Capture the cell that displays the provided text and extract its (X, Y) central coordinate. 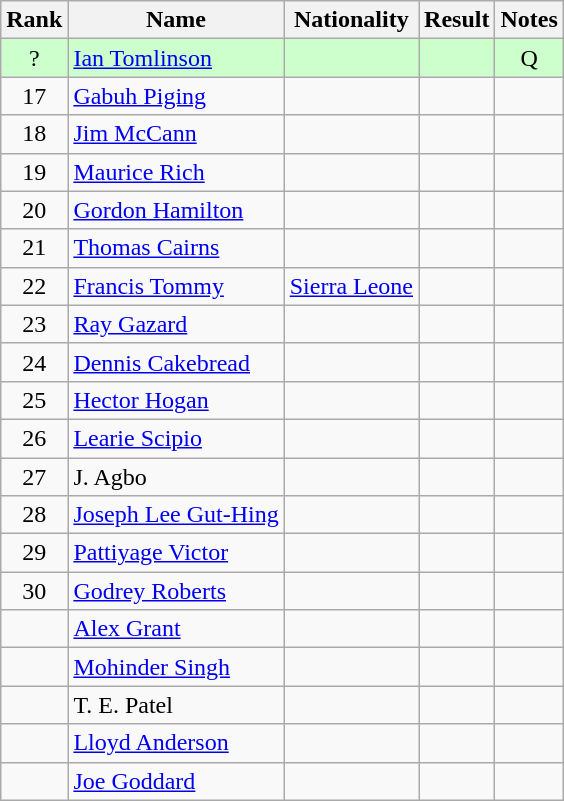
Learie Scipio (176, 438)
Joe Goddard (176, 781)
T. E. Patel (176, 705)
17 (34, 96)
Thomas Cairns (176, 248)
? (34, 58)
26 (34, 438)
24 (34, 362)
Notes (529, 20)
Mohinder Singh (176, 667)
Lloyd Anderson (176, 743)
Q (529, 58)
21 (34, 248)
27 (34, 477)
Jim McCann (176, 134)
Maurice Rich (176, 172)
23 (34, 324)
25 (34, 400)
30 (34, 591)
Gabuh Piging (176, 96)
J. Agbo (176, 477)
Ray Gazard (176, 324)
Joseph Lee Gut-Hing (176, 515)
Dennis Cakebread (176, 362)
Pattiyage Victor (176, 553)
Sierra Leone (351, 286)
29 (34, 553)
Alex Grant (176, 629)
Godrey Roberts (176, 591)
Gordon Hamilton (176, 210)
Hector Hogan (176, 400)
19 (34, 172)
18 (34, 134)
Rank (34, 20)
Result (457, 20)
Nationality (351, 20)
Francis Tommy (176, 286)
Ian Tomlinson (176, 58)
Name (176, 20)
20 (34, 210)
28 (34, 515)
22 (34, 286)
